Determine the (X, Y) coordinate at the center of the cell enclosing the given text.  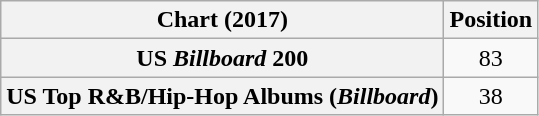
US Billboard 200 (222, 58)
38 (491, 96)
Chart (2017) (222, 20)
Position (491, 20)
83 (491, 58)
US Top R&B/Hip-Hop Albums (Billboard) (222, 96)
